Determine the (X, Y) coordinate at the center of the cell enclosing the given text.  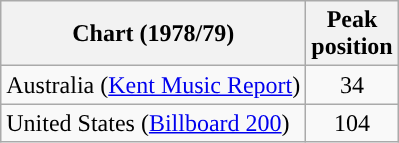
104 (352, 123)
Australia (Kent Music Report) (154, 85)
United States (Billboard 200) (154, 123)
Chart (1978/79) (154, 34)
34 (352, 85)
Peakposition (352, 34)
